Pinpoint the cell where the given text exists, returning its [x, y] midpoint coordinate. 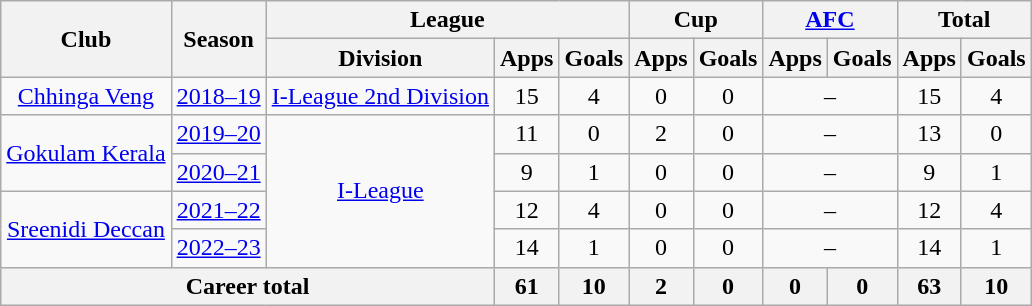
2022–23 [218, 248]
Season [218, 39]
Total [964, 20]
2019–20 [218, 134]
Sreenidi Deccan [86, 229]
61 [527, 286]
I-League 2nd Division [380, 96]
League [448, 20]
11 [527, 134]
Club [86, 39]
Division [380, 58]
13 [929, 134]
63 [929, 286]
Chhinga Veng [86, 96]
Career total [248, 286]
2018–19 [218, 96]
2021–22 [218, 210]
Gokulam Kerala [86, 153]
AFC [830, 20]
2020–21 [218, 172]
Cup [696, 20]
I-League [380, 191]
